Provide the [x, y] coordinate of the cell's center where the given text is located.  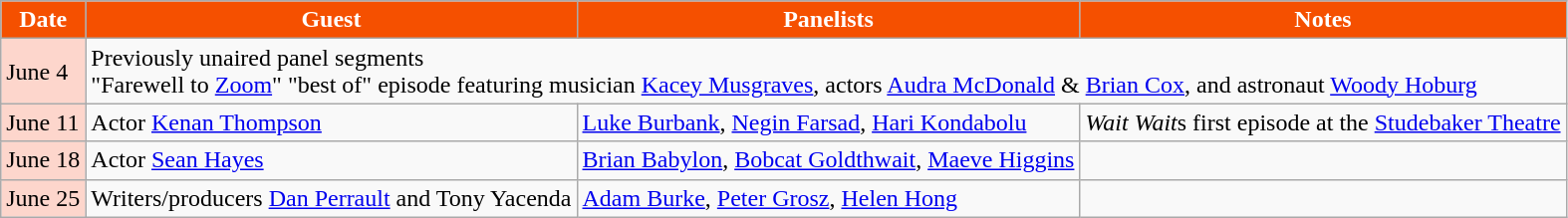
Actor Sean Hayes [331, 160]
Panelists [829, 20]
June 18 [44, 160]
Notes [1323, 20]
Adam Burke, Peter Grosz, Helen Hong [829, 198]
June 11 [44, 122]
June 25 [44, 198]
Date [44, 20]
Actor Kenan Thompson [331, 122]
June 4 [44, 72]
Writers/producers Dan Perrault and Tony Yacenda [331, 198]
Luke Burbank, Negin Farsad, Hari Kondabolu [829, 122]
Wait Waits first episode at the Studebaker Theatre [1323, 122]
Guest [331, 20]
Brian Babylon, Bobcat Goldthwait, Maeve Higgins [829, 160]
